Detect which cell encompasses the target text, then output its (X, Y) center coordinate. 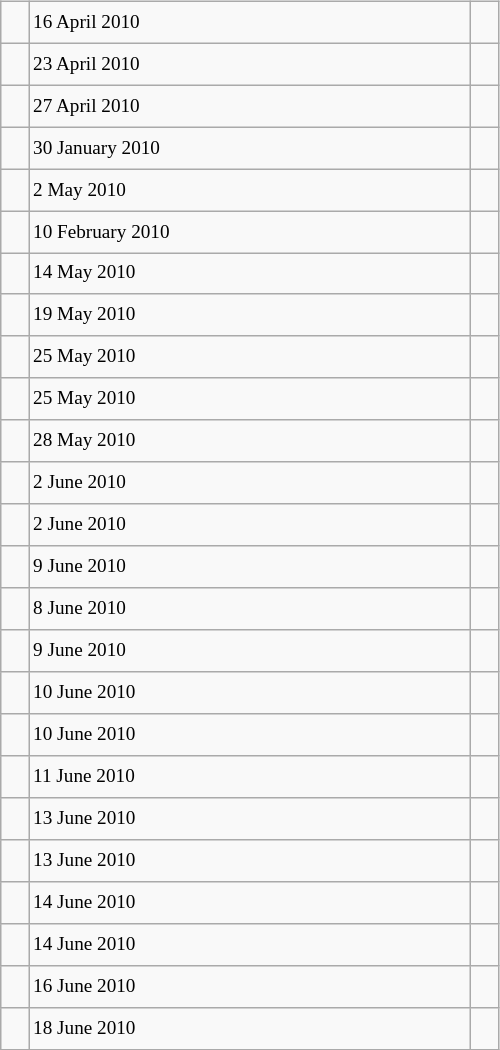
27 April 2010 (249, 106)
10 February 2010 (249, 232)
2 May 2010 (249, 190)
30 January 2010 (249, 148)
18 June 2010 (249, 1028)
11 June 2010 (249, 777)
23 April 2010 (249, 64)
8 June 2010 (249, 609)
19 May 2010 (249, 315)
16 April 2010 (249, 22)
16 June 2010 (249, 986)
28 May 2010 (249, 441)
14 May 2010 (249, 274)
